Find where the given text appears and provide that cell's center as (x, y) coordinate. 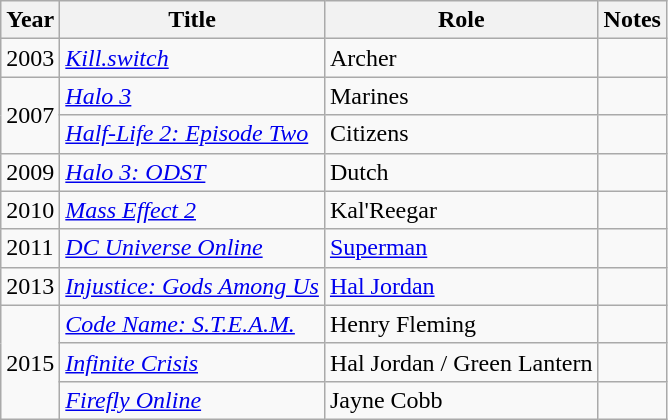
Injustice: Gods Among Us (192, 286)
Code Name: S.T.E.A.M. (192, 324)
Kal'Reegar (461, 210)
Infinite Crisis (192, 362)
Hal Jordan / Green Lantern (461, 362)
Marines (461, 96)
Halo 3: ODST (192, 172)
Notes (632, 20)
Year (30, 20)
Halo 3 (192, 96)
2011 (30, 248)
2009 (30, 172)
2007 (30, 115)
Mass Effect 2 (192, 210)
Jayne Cobb (461, 400)
Title (192, 20)
Citizens (461, 134)
Hal Jordan (461, 286)
Henry Fleming (461, 324)
Dutch (461, 172)
2010 (30, 210)
Firefly Online (192, 400)
Kill.switch (192, 58)
Half-Life 2: Episode Two (192, 134)
Superman (461, 248)
2013 (30, 286)
Archer (461, 58)
DC Universe Online (192, 248)
2003 (30, 58)
2015 (30, 362)
Role (461, 20)
